Locate the cell with the specified text and output its [X, Y] center coordinate. 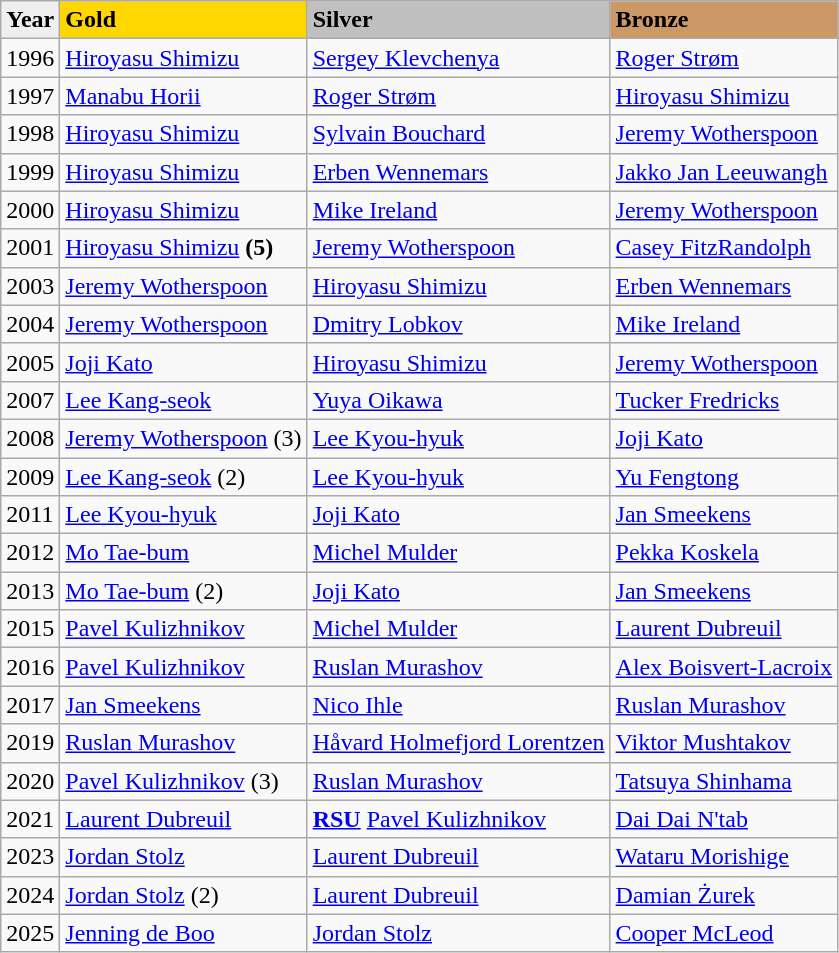
2017 [30, 705]
Wataru Morishige [724, 857]
2025 [30, 933]
RSU Pavel Kulizhnikov [458, 819]
2021 [30, 819]
2008 [30, 438]
2015 [30, 629]
2012 [30, 553]
Håvard Holmefjord Lorentzen [458, 743]
2000 [30, 210]
Jeremy Wotherspoon (3) [184, 438]
Dai Dai N'tab [724, 819]
Year [30, 20]
Jordan Stolz (2) [184, 895]
1997 [30, 96]
Silver [458, 20]
Jenning de Boo [184, 933]
2024 [30, 895]
2004 [30, 324]
Sylvain Bouchard [458, 134]
2016 [30, 667]
Nico Ihle [458, 705]
2019 [30, 743]
2011 [30, 515]
Tucker Fredricks [724, 400]
Dmitry Lobkov [458, 324]
Alex Boisvert-Lacroix [724, 667]
2009 [30, 477]
Sergey Klevchenya [458, 58]
2020 [30, 781]
Gold [184, 20]
Tatsuya Shinhama [724, 781]
2005 [30, 362]
Pekka Koskela [724, 553]
Mo Tae-bum (2) [184, 591]
Bronze [724, 20]
Lee Kang-seok (2) [184, 477]
Manabu Horii [184, 96]
1999 [30, 172]
2001 [30, 248]
Viktor Mushtakov [724, 743]
Yuya Oikawa [458, 400]
Jakko Jan Leeuwangh [724, 172]
1998 [30, 134]
Hiroyasu Shimizu (5) [184, 248]
2003 [30, 286]
Yu Fengtong [724, 477]
Lee Kang-seok [184, 400]
2013 [30, 591]
Mo Tae-bum [184, 553]
1996 [30, 58]
Cooper McLeod [724, 933]
Damian Żurek [724, 895]
2023 [30, 857]
Pavel Kulizhnikov (3) [184, 781]
Casey FitzRandolph [724, 248]
2007 [30, 400]
